For the text-containing cell, return its midpoint in (x, y) coordinate format. 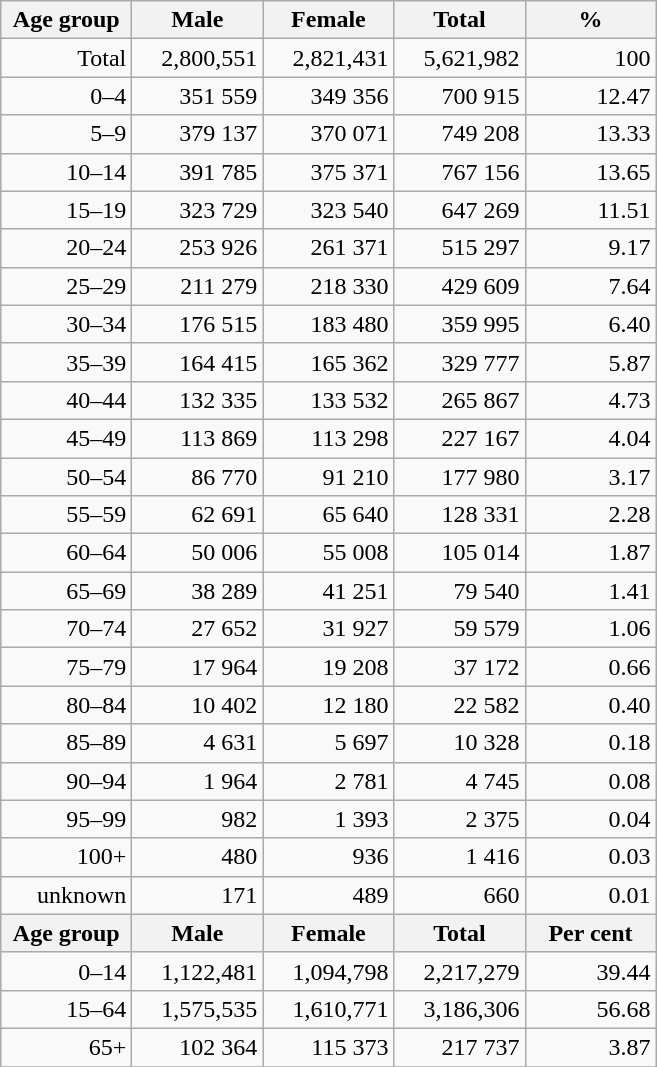
11.51 (590, 210)
60–64 (66, 553)
2 375 (460, 819)
0.08 (590, 781)
15–64 (66, 1009)
31 927 (328, 629)
0.18 (590, 743)
749 208 (460, 134)
1,122,481 (198, 971)
515 297 (460, 248)
65–69 (66, 591)
13.33 (590, 134)
12.47 (590, 96)
132 335 (198, 400)
20–24 (66, 248)
0.04 (590, 819)
55–59 (66, 515)
35–39 (66, 362)
2,217,279 (460, 971)
0.01 (590, 895)
65+ (66, 1047)
700 915 (460, 96)
113 298 (328, 438)
95–99 (66, 819)
1 416 (460, 857)
41 251 (328, 591)
176 515 (198, 324)
40–44 (66, 400)
45–49 (66, 438)
79 540 (460, 591)
183 480 (328, 324)
56.68 (590, 1009)
75–79 (66, 667)
59 579 (460, 629)
0.40 (590, 705)
218 330 (328, 286)
Per cent (590, 933)
7.64 (590, 286)
1,610,771 (328, 1009)
4.73 (590, 400)
5 697 (328, 743)
1.41 (590, 591)
55 008 (328, 553)
1.06 (590, 629)
1 393 (328, 819)
1 964 (198, 781)
391 785 (198, 172)
115 373 (328, 1047)
80–84 (66, 705)
19 208 (328, 667)
3.17 (590, 477)
65 640 (328, 515)
10 328 (460, 743)
2 781 (328, 781)
2,821,431 (328, 58)
660 (460, 895)
375 371 (328, 172)
4.04 (590, 438)
0.03 (590, 857)
480 (198, 857)
102 364 (198, 1047)
647 269 (460, 210)
30–34 (66, 324)
37 172 (460, 667)
128 331 (460, 515)
0–4 (66, 96)
10 402 (198, 705)
370 071 (328, 134)
38 289 (198, 591)
113 869 (198, 438)
379 137 (198, 134)
3,186,306 (460, 1009)
70–74 (66, 629)
2.28 (590, 515)
2,800,551 (198, 58)
359 995 (460, 324)
265 867 (460, 400)
5.87 (590, 362)
767 156 (460, 172)
1,094,798 (328, 971)
25–29 (66, 286)
62 691 (198, 515)
90–94 (66, 781)
3.87 (590, 1047)
12 180 (328, 705)
85–89 (66, 743)
351 559 (198, 96)
429 609 (460, 286)
4 631 (198, 743)
133 532 (328, 400)
323 729 (198, 210)
91 210 (328, 477)
349 356 (328, 96)
227 167 (460, 438)
13.65 (590, 172)
15–19 (66, 210)
0.66 (590, 667)
217 737 (460, 1047)
50 006 (198, 553)
86 770 (198, 477)
50–54 (66, 477)
982 (198, 819)
1,575,535 (198, 1009)
261 371 (328, 248)
9.17 (590, 248)
164 415 (198, 362)
unknown (66, 895)
22 582 (460, 705)
4 745 (460, 781)
10–14 (66, 172)
100+ (66, 857)
211 279 (198, 286)
489 (328, 895)
39.44 (590, 971)
0–14 (66, 971)
1.87 (590, 553)
105 014 (460, 553)
936 (328, 857)
27 652 (198, 629)
253 926 (198, 248)
171 (198, 895)
% (590, 20)
6.40 (590, 324)
165 362 (328, 362)
5,621,982 (460, 58)
323 540 (328, 210)
329 777 (460, 362)
5–9 (66, 134)
177 980 (460, 477)
17 964 (198, 667)
100 (590, 58)
